Search for the cell housing the specified text and yield its (X, Y) center coordinate. 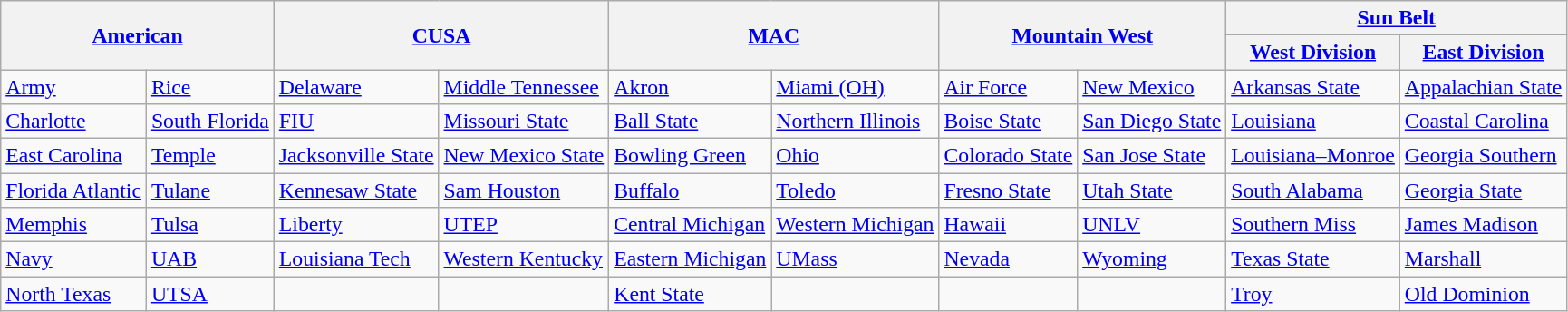
Georgia State (1483, 190)
New Mexico (1152, 87)
Louisiana–Monroe (1313, 155)
West Division (1313, 53)
FIU (356, 121)
Kennesaw State (356, 190)
Appalachian State (1483, 87)
Old Dominion (1483, 293)
Buffalo (691, 190)
Ohio (856, 155)
Nevada (1008, 258)
Boise State (1008, 121)
Southern Miss (1313, 224)
UMass (856, 258)
Charlotte (74, 121)
Marshall (1483, 258)
South Alabama (1313, 190)
Memphis (74, 224)
Rice (210, 87)
Utah State (1152, 190)
Louisiana Tech (356, 258)
Miami (OH) (856, 87)
Tulane (210, 190)
Coastal Carolina (1483, 121)
MAC (774, 35)
James Madison (1483, 224)
Navy (74, 258)
Arkansas State (1313, 87)
Liberty (356, 224)
Delaware (356, 87)
Missouri State (524, 121)
Texas State (1313, 258)
Wyoming (1152, 258)
Colorado State (1008, 155)
Air Force (1008, 87)
Tulsa (210, 224)
Bowling Green (691, 155)
Kent State (691, 293)
Eastern Michigan (691, 258)
East Carolina (74, 155)
Florida Atlantic (74, 190)
Georgia Southern (1483, 155)
Western Kentucky (524, 258)
Sun Belt (1397, 18)
San Diego State (1152, 121)
San Jose State (1152, 155)
UTSA (210, 293)
Jacksonville State (356, 155)
Louisiana (1313, 121)
Temple (210, 155)
Fresno State (1008, 190)
Northern Illinois (856, 121)
Central Michigan (691, 224)
UAB (210, 258)
Sam Houston (524, 190)
North Texas (74, 293)
New Mexico State (524, 155)
UTEP (524, 224)
Army (74, 87)
South Florida (210, 121)
American (138, 35)
Hawaii (1008, 224)
East Division (1483, 53)
Toledo (856, 190)
Western Michigan (856, 224)
Middle Tennessee (524, 87)
Akron (691, 87)
Mountain West (1082, 35)
CUSA (440, 35)
UNLV (1152, 224)
Troy (1313, 293)
Ball State (691, 121)
